Detect which cell encompasses the target text, then output its [x, y] center coordinate. 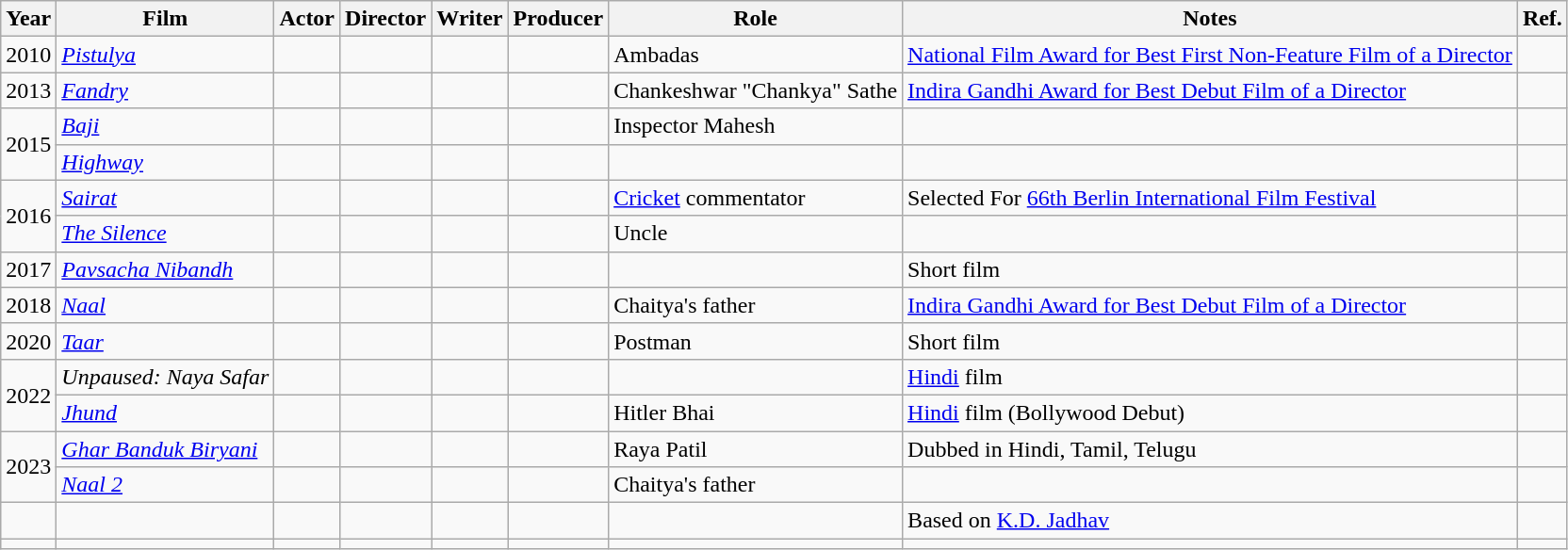
Actor [307, 19]
2013 [28, 90]
2015 [28, 144]
Cricket commentator [756, 198]
Ambadas [756, 55]
National Film Award for Best First Non-Feature Film of a Director [1210, 55]
Baji [166, 126]
Uncle [756, 234]
Writer [469, 19]
Highway [166, 162]
The Silence [166, 234]
Raya Patil [756, 449]
Dubbed in Hindi, Tamil, Telugu [1210, 449]
2018 [28, 305]
Postman [756, 341]
Film [166, 19]
Pistulya [166, 55]
Taar [166, 341]
2010 [28, 55]
2022 [28, 395]
Producer [558, 19]
Inspector Mahesh [756, 126]
2016 [28, 216]
Hindi film [1210, 377]
Naal 2 [166, 485]
Director [386, 19]
Ref. [1542, 19]
Hindi film (Bollywood Debut) [1210, 412]
2023 [28, 467]
Ghar Banduk Biryani [166, 449]
Selected For 66th Berlin International Film Festival [1210, 198]
Fandry [166, 90]
Sairat [166, 198]
Pavsacha Nibandh [166, 269]
2020 [28, 341]
Naal [166, 305]
Hitler Bhai [756, 412]
Jhund [166, 412]
Unpaused: Naya Safar [166, 377]
2017 [28, 269]
Based on K.D. Jadhav [1210, 521]
Year [28, 19]
Role [756, 19]
Chankeshwar "Chankya" Sathe [756, 90]
Notes [1210, 19]
